Find where the given text appears and provide that cell's center as (X, Y) coordinate. 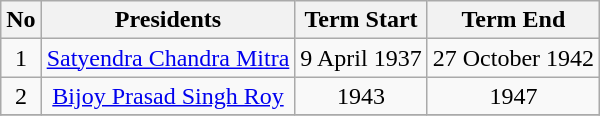
9 April 1937 (361, 58)
1947 (513, 96)
Term Start (361, 20)
27 October 1942 (513, 58)
Presidents (168, 20)
Bijoy Prasad Singh Roy (168, 96)
2 (21, 96)
Term End (513, 20)
1943 (361, 96)
Satyendra Chandra Mitra (168, 58)
1 (21, 58)
No (21, 20)
